Output the [x, y] coordinate of the center of the cell containing the given text.  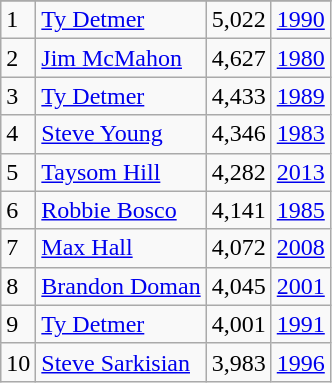
1989 [300, 96]
Brandon Doman [121, 286]
2008 [300, 248]
Steve Young [121, 134]
4,141 [238, 210]
6 [18, 210]
3,983 [238, 362]
4,045 [238, 286]
4,346 [238, 134]
1983 [300, 134]
5,022 [238, 20]
Taysom Hill [121, 172]
1991 [300, 324]
4,433 [238, 96]
5 [18, 172]
4,001 [238, 324]
Jim McMahon [121, 58]
2013 [300, 172]
7 [18, 248]
10 [18, 362]
Steve Sarkisian [121, 362]
1985 [300, 210]
Robbie Bosco [121, 210]
1996 [300, 362]
1990 [300, 20]
1 [18, 20]
3 [18, 96]
2001 [300, 286]
4,282 [238, 172]
4,627 [238, 58]
8 [18, 286]
9 [18, 324]
2 [18, 58]
Max Hall [121, 248]
4 [18, 134]
1980 [300, 58]
4,072 [238, 248]
